For the text-containing cell, return its midpoint in [X, Y] coordinate format. 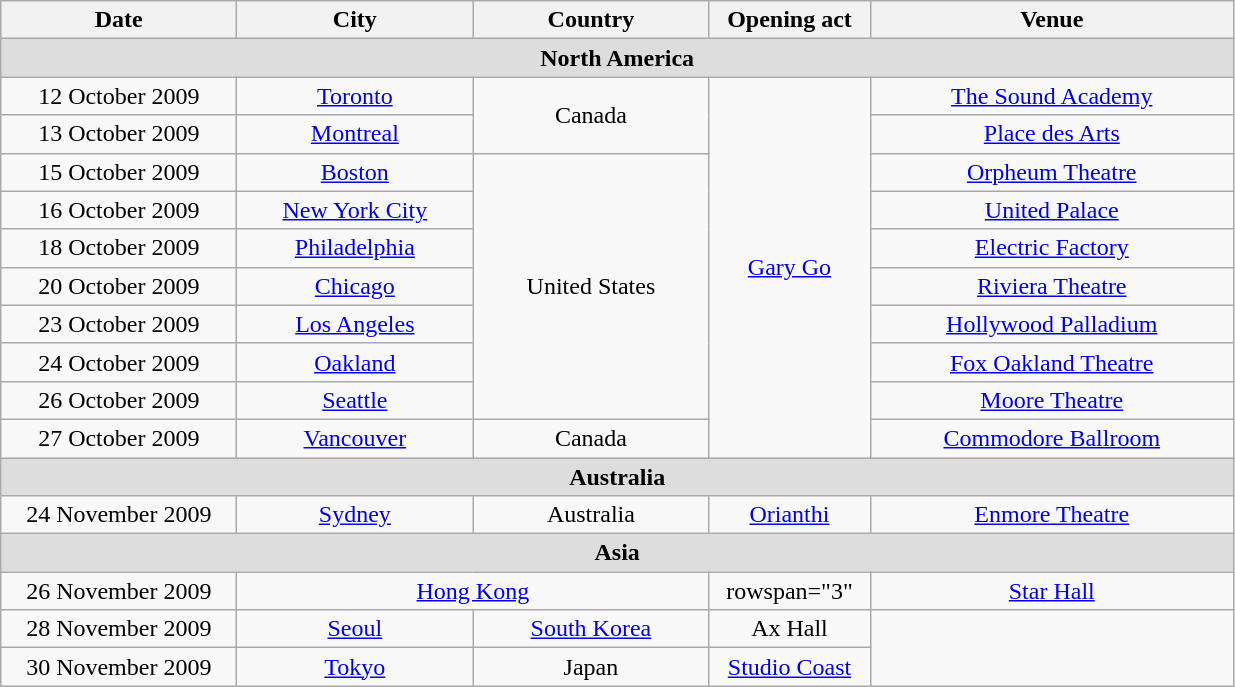
Hong Kong [473, 591]
Riviera Theatre [1052, 286]
Philadelphia [355, 248]
30 November 2009 [119, 667]
Hollywood Palladium [1052, 324]
28 November 2009 [119, 629]
13 October 2009 [119, 134]
Seattle [355, 400]
Country [591, 20]
27 October 2009 [119, 438]
Enmore Theatre [1052, 515]
Seoul [355, 629]
Date [119, 20]
Toronto [355, 96]
Fox Oakland Theatre [1052, 362]
North America [618, 58]
Vancouver [355, 438]
South Korea [591, 629]
Montreal [355, 134]
15 October 2009 [119, 172]
Boston [355, 172]
New York City [355, 210]
Asia [618, 553]
23 October 2009 [119, 324]
Place des Arts [1052, 134]
16 October 2009 [119, 210]
United Palace [1052, 210]
Tokyo [355, 667]
Commodore Ballroom [1052, 438]
The Sound Academy [1052, 96]
24 October 2009 [119, 362]
26 October 2009 [119, 400]
24 November 2009 [119, 515]
Star Hall [1052, 591]
20 October 2009 [119, 286]
City [355, 20]
Orpheum Theatre [1052, 172]
United States [591, 286]
26 November 2009 [119, 591]
12 October 2009 [119, 96]
Opening act [790, 20]
Moore Theatre [1052, 400]
Sydney [355, 515]
Japan [591, 667]
Electric Factory [1052, 248]
18 October 2009 [119, 248]
Ax Hall [790, 629]
Orianthi [790, 515]
Los Angeles [355, 324]
Chicago [355, 286]
rowspan="3" [790, 591]
Gary Go [790, 268]
Venue [1052, 20]
Oakland [355, 362]
Studio Coast [790, 667]
